Identify which cell holds the provided text, then report its (X, Y) central coordinate. 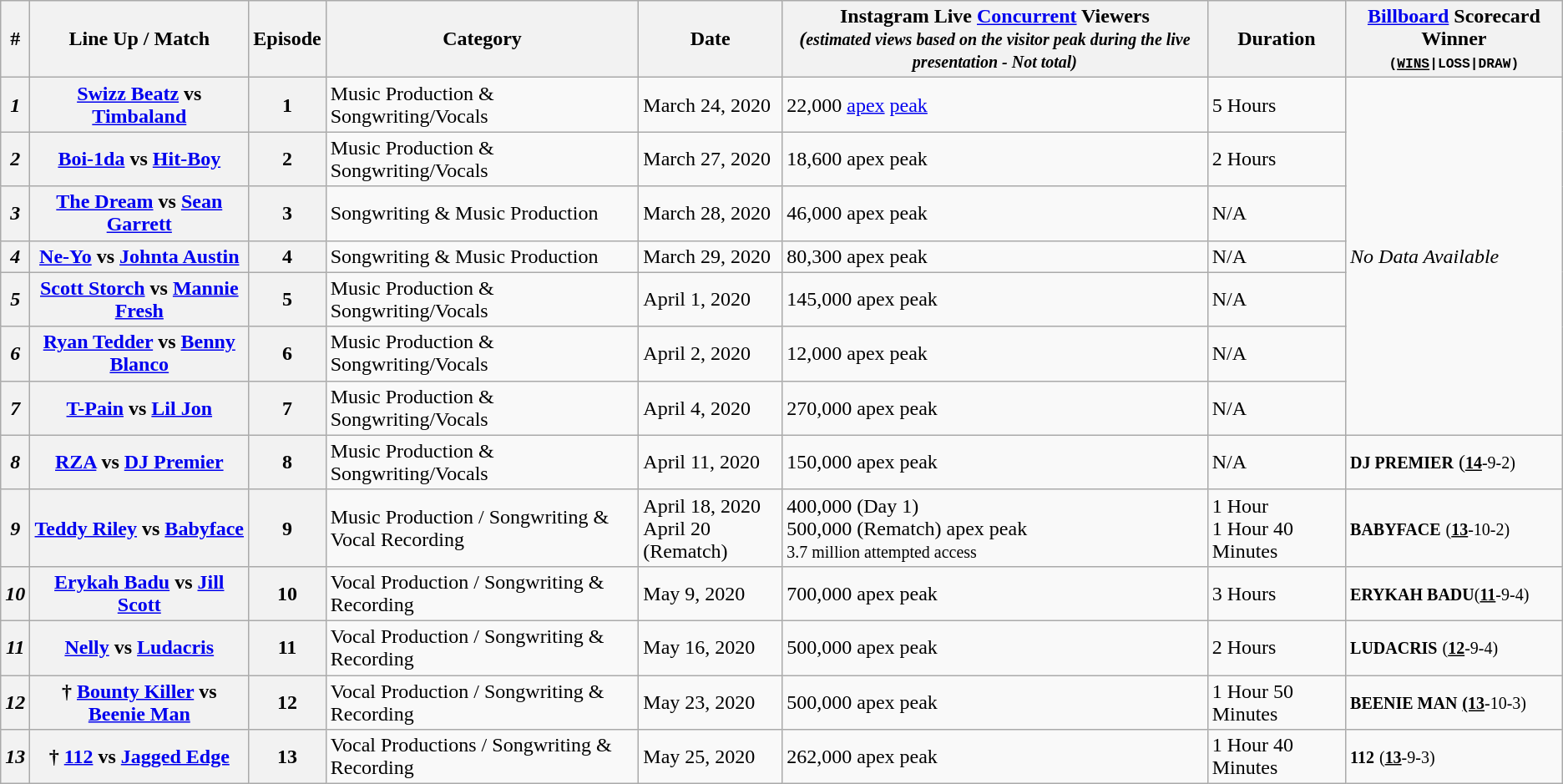
March 28, 2020 (711, 214)
April 2, 2020 (711, 354)
LUDACRIS (12-9-4) (1454, 648)
Instagram Live Concurrent Viewers(estimated views based on the visitor peak during the live presentation - Not total) (995, 39)
BEENIE MAN (13-10-3) (1454, 701)
112 (13-9-3) (1454, 756)
18,600 apex peak (995, 159)
145,000 apex peak (995, 299)
ERYKAH BADU(11-9-4) (1454, 593)
Line Up / Match (139, 39)
No Data Available (1454, 256)
Category (483, 39)
12,000 apex peak (995, 354)
April 11, 2020 (711, 463)
Teddy Riley vs Babyface (139, 528)
T-Pain vs Lil Jon (139, 407)
Boi-1da vs Hit-Boy (139, 159)
80,300 apex peak (995, 256)
March 24, 2020 (711, 105)
May 25, 2020 (711, 756)
BABYFACE (13-10-2) (1454, 528)
Ne-Yo vs Johnta Austin (139, 256)
May 23, 2020 (711, 701)
700,000 apex peak (995, 593)
Scott Storch vs Mannie Fresh (139, 299)
1 Hour1 Hour 40 Minutes (1276, 528)
Music Production / Songwriting &Vocal Recording (483, 528)
Duration (1276, 39)
April 4, 2020 (711, 407)
March 27, 2020 (711, 159)
Ryan Tedder vs Benny Blanco (139, 354)
5 Hours (1276, 105)
April 18, 2020April 20 (Rematch) (711, 528)
150,000 apex peak (995, 463)
The Dream vs Sean Garrett (139, 214)
400,000 (Day 1)500,000 (Rematch) apex peak3.7 million attempted access (995, 528)
March 29, 2020 (711, 256)
Date (711, 39)
Vocal Productions / Songwriting & Recording (483, 756)
† 112 vs Jagged Edge (139, 756)
270,000 apex peak (995, 407)
22,000 apex peak (995, 105)
Swizz Beatz vs Timbaland (139, 105)
May 9, 2020 (711, 593)
3 Hours (1276, 593)
RZA vs DJ Premier (139, 463)
# (15, 39)
262,000 apex peak (995, 756)
† Bounty Killer vs Beenie Man (139, 701)
Erykah Badu vs Jill Scott (139, 593)
Nelly vs Ludacris (139, 648)
Episode (287, 39)
DJ PREMIER (14-9-2) (1454, 463)
46,000 apex peak (995, 214)
1 Hour 40 Minutes (1276, 756)
April 1, 2020 (711, 299)
Billboard Scorecard Winner(WINS|LOSS|DRAW) (1454, 39)
1 Hour 50 Minutes (1276, 701)
May 16, 2020 (711, 648)
